For the text-containing cell, return its midpoint in (x, y) coordinate format. 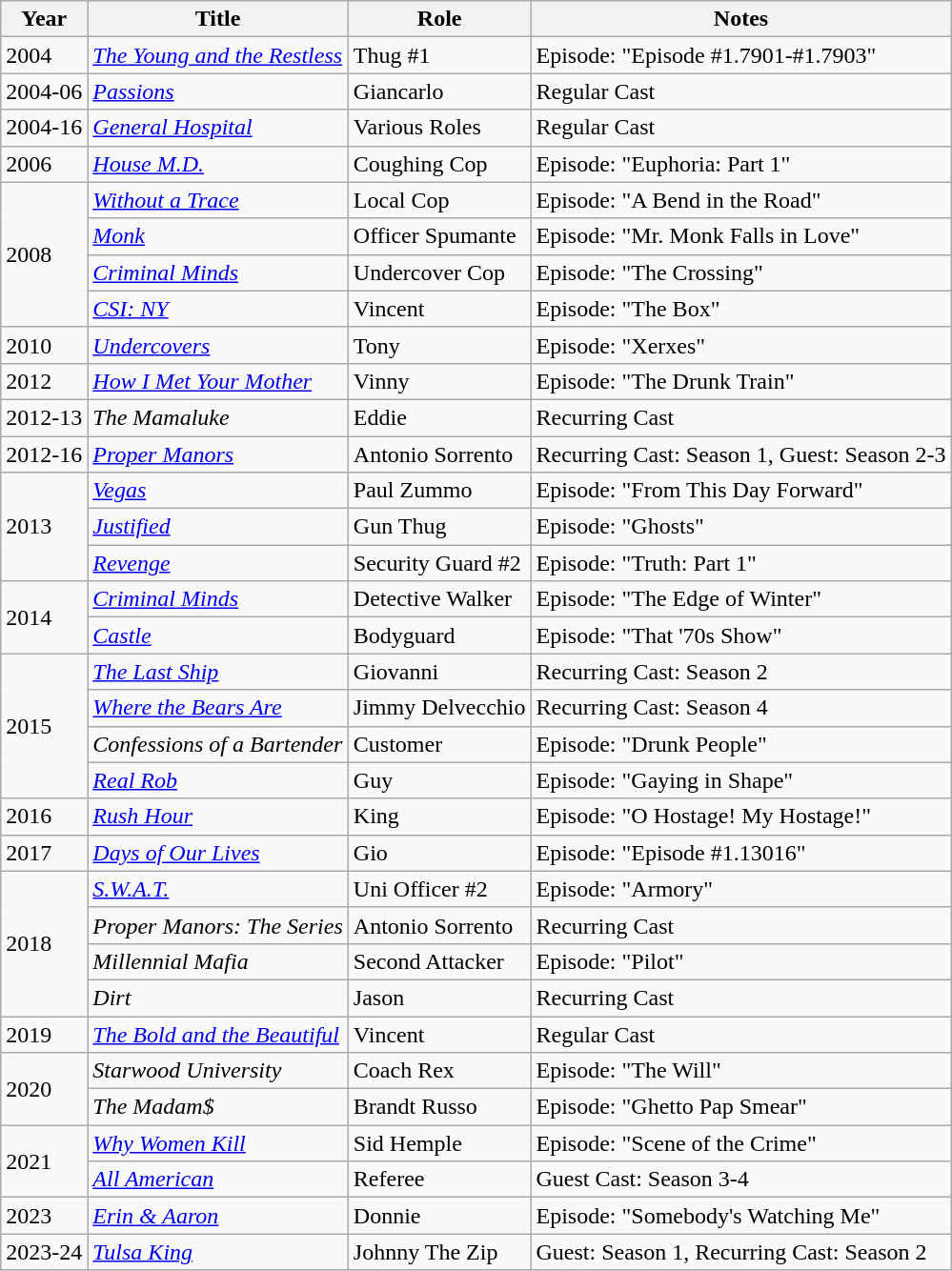
The Madam$ (217, 1107)
Eddie (439, 417)
Episode: "Ghetto Pap Smear" (741, 1107)
Episode: "From This Day Forward" (741, 491)
Title (217, 19)
2016 (44, 817)
Episode: "The Drunk Train" (741, 381)
Episode: "Euphoria: Part 1" (741, 164)
All American (217, 1180)
Passions (217, 91)
2019 (44, 1034)
Dirt (217, 998)
2004 (44, 55)
Millennial Mafia (217, 961)
Security Guard #2 (439, 563)
Erin & Aaron (217, 1216)
Sid Hemple (439, 1143)
Year (44, 19)
Starwood University (217, 1071)
Gio (439, 853)
Episode: "Somebody's Watching Me" (741, 1216)
King (439, 817)
Episode: "Armory" (741, 889)
Episode: "The Box" (741, 309)
Castle (217, 635)
2014 (44, 617)
Various Roles (439, 128)
Customer (439, 744)
The Bold and the Beautiful (217, 1034)
Recurring Cast: Season 2 (741, 672)
Officer Spumante (439, 236)
2010 (44, 345)
Guest Cast: Season 3-4 (741, 1180)
Real Rob (217, 780)
Second Attacker (439, 961)
Detective Walker (439, 599)
House M.D. (217, 164)
2021 (44, 1161)
2008 (44, 254)
2017 (44, 853)
2006 (44, 164)
2004-16 (44, 128)
Giovanni (439, 672)
How I Met Your Mother (217, 381)
Tony (439, 345)
Episode: "Drunk People" (741, 744)
2018 (44, 943)
Episode: "The Edge of Winter" (741, 599)
2012-16 (44, 454)
Without a Trace (217, 200)
2023-24 (44, 1252)
Guy (439, 780)
Undercovers (217, 345)
Bodyguard (439, 635)
Gun Thug (439, 527)
2023 (44, 1216)
Episode: "That '70s Show" (741, 635)
Notes (741, 19)
Episode: "Truth: Part 1" (741, 563)
Local Cop (439, 200)
Johnny The Zip (439, 1252)
Coach Rex (439, 1071)
Uni Officer #2 (439, 889)
Proper Manors (217, 454)
Revenge (217, 563)
Vegas (217, 491)
The Mamaluke (217, 417)
Role (439, 19)
CSI: NY (217, 309)
Episode: "Pilot" (741, 961)
Rush Hour (217, 817)
2013 (44, 527)
Episode: "Mr. Monk Falls in Love" (741, 236)
Justified (217, 527)
Episode: "Xerxes" (741, 345)
Episode: "Episode #1.13016" (741, 853)
Guest: Season 1, Recurring Cast: Season 2 (741, 1252)
Monk (217, 236)
Episode: "The Crossing" (741, 272)
Giancarlo (439, 91)
S.W.A.T. (217, 889)
Why Women Kill (217, 1143)
Jimmy Delvecchio (439, 708)
Jason (439, 998)
Thug #1 (439, 55)
Undercover Cop (439, 272)
Episode: "The Will" (741, 1071)
Recurring Cast: Season 1, Guest: Season 2-3 (741, 454)
Coughing Cop (439, 164)
Episode: "Scene of the Crime" (741, 1143)
Donnie (439, 1216)
2004-06 (44, 91)
2020 (44, 1089)
2012-13 (44, 417)
Episode: "Ghosts" (741, 527)
Tulsa King (217, 1252)
The Last Ship (217, 672)
2015 (44, 726)
Days of Our Lives (217, 853)
Vinny (439, 381)
Referee (439, 1180)
Brandt Russo (439, 1107)
Episode: "Gaying in Shape" (741, 780)
General Hospital (217, 128)
Episode: "Episode #1.7901-#1.7903" (741, 55)
Proper Manors: The Series (217, 925)
Paul Zummo (439, 491)
Confessions of a Bartender (217, 744)
The Young and the Restless (217, 55)
Recurring Cast: Season 4 (741, 708)
Where the Bears Are (217, 708)
2012 (44, 381)
Episode: "A Bend in the Road" (741, 200)
Episode: "O Hostage! My Hostage!" (741, 817)
